Output the [x, y] coordinate of the center of the cell containing the given text.  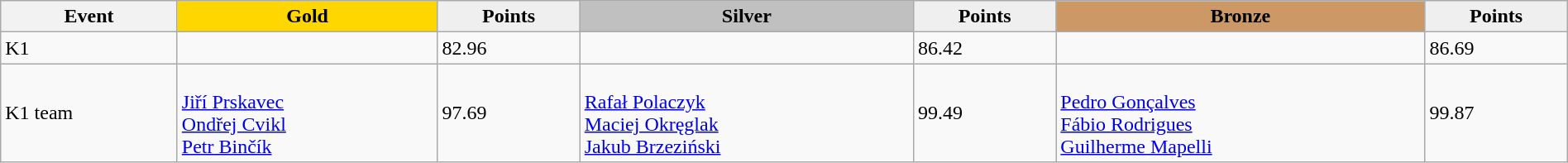
Pedro Gonçalves Fábio RodriguesGuilherme Mapelli [1241, 113]
Jiří PrskavecOndřej CviklPetr Binčík [308, 113]
K1 [89, 48]
Event [89, 17]
Rafał PolaczykMaciej OkręglakJakub Brzeziński [746, 113]
86.69 [1496, 48]
99.87 [1496, 113]
K1 team [89, 113]
86.42 [984, 48]
99.49 [984, 113]
Bronze [1241, 17]
97.69 [509, 113]
Gold [308, 17]
Silver [746, 17]
82.96 [509, 48]
